Output the (x, y) coordinate of the center of the cell containing the given text.  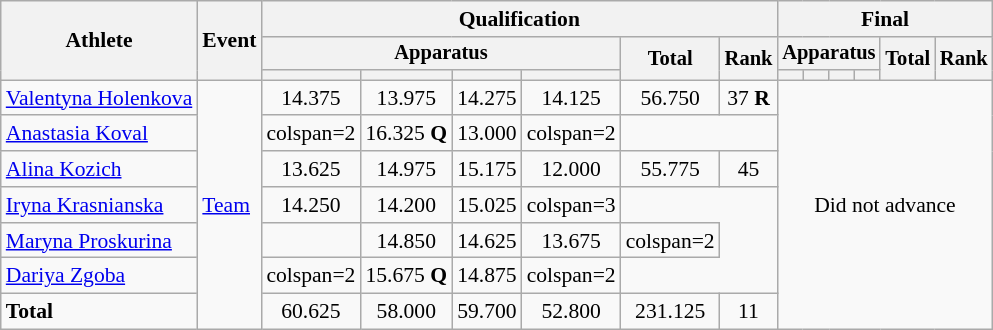
Maryna Proskurina (100, 241)
13.975 (406, 98)
Did not advance (884, 204)
14.125 (572, 98)
14.250 (310, 205)
37 R (749, 98)
Final (884, 19)
55.775 (670, 169)
Valentyna Holenkova (100, 98)
14.875 (486, 276)
14.200 (406, 205)
15.675 Q (406, 276)
231.125 (670, 312)
59.700 (486, 312)
52.800 (572, 312)
58.000 (406, 312)
Athlete (100, 40)
14.850 (406, 241)
15.175 (486, 169)
Iryna Krasnianska (100, 205)
14.275 (486, 98)
14.375 (310, 98)
15.025 (486, 205)
13.625 (310, 169)
Qualification (519, 19)
13.675 (572, 241)
45 (749, 169)
56.750 (670, 98)
12.000 (572, 169)
16.325 Q (406, 134)
colspan=3 (572, 205)
Dariya Zgoba (100, 276)
13.000 (486, 134)
Anastasia Koval (100, 134)
Alina Kozich (100, 169)
60.625 (310, 312)
Event (229, 40)
Team (229, 204)
14.625 (486, 241)
11 (749, 312)
14.975 (406, 169)
